Output the (x, y) coordinate of the center of the cell containing the given text.  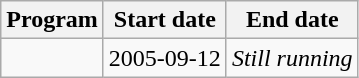
End date (292, 20)
2005-09-12 (164, 58)
Program (52, 20)
Still running (292, 58)
Start date (164, 20)
